From the cell containing the given text, extract its center point as (x, y) coordinate. 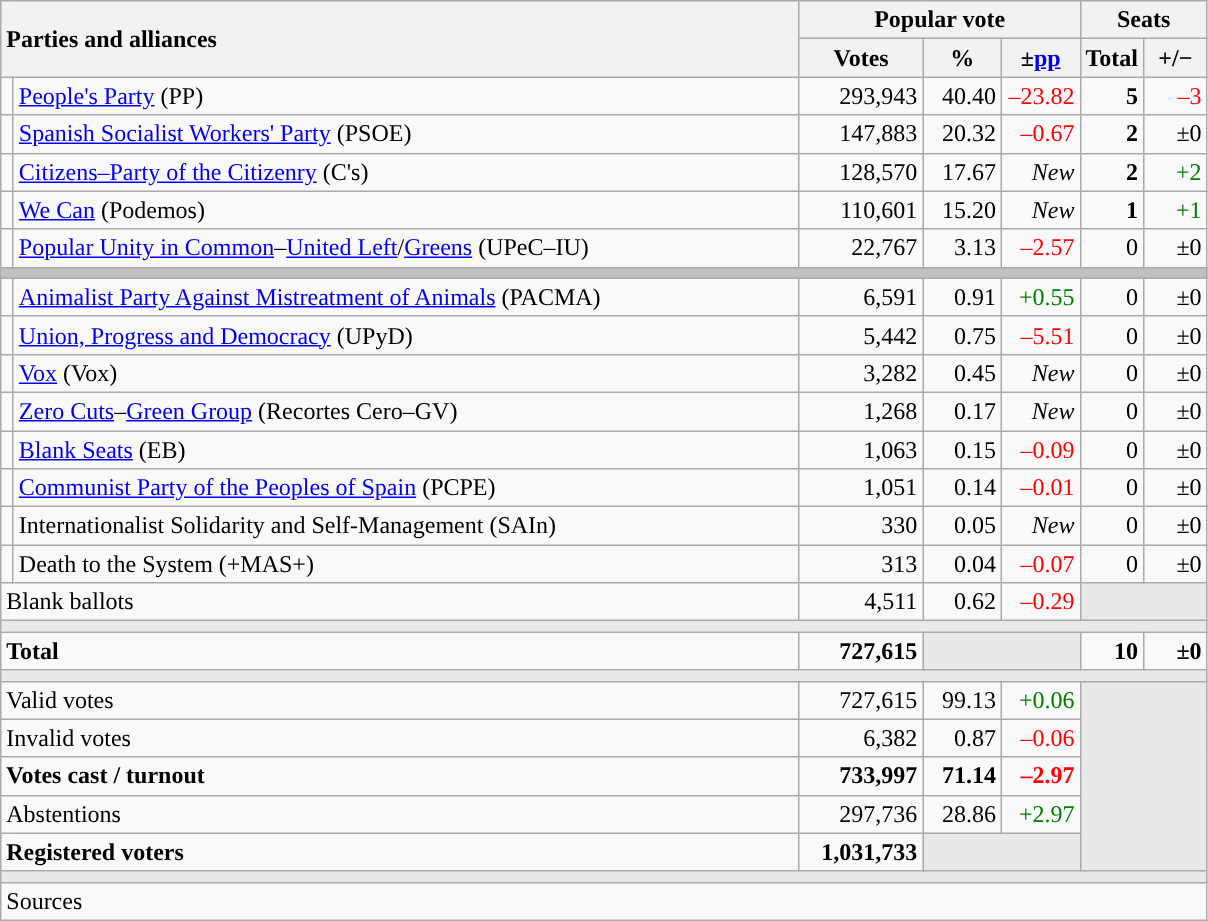
0.62 (962, 602)
±pp (1040, 58)
Death to the System (+MAS+) (406, 564)
+/− (1176, 58)
–23.82 (1040, 96)
–0.07 (1040, 564)
313 (861, 564)
Parties and alliances (400, 39)
0.14 (962, 488)
0.04 (962, 564)
3.13 (962, 248)
293,943 (861, 96)
3,282 (861, 373)
110,601 (861, 210)
22,767 (861, 248)
Invalid votes (400, 738)
15.20 (962, 210)
0.15 (962, 449)
297,736 (861, 814)
6,382 (861, 738)
–2.57 (1040, 248)
+1 (1176, 210)
1,268 (861, 411)
733,997 (861, 776)
Communist Party of the Peoples of Spain (PCPE) (406, 488)
Votes (861, 58)
0.75 (962, 335)
0.17 (962, 411)
+2.97 (1040, 814)
0.05 (962, 526)
–5.51 (1040, 335)
17.67 (962, 172)
Zero Cuts–Green Group (Recortes Cero–GV) (406, 411)
71.14 (962, 776)
–0.06 (1040, 738)
20.32 (962, 134)
147,883 (861, 134)
People's Party (PP) (406, 96)
Vox (Vox) (406, 373)
Citizens–Party of the Citizenry (C's) (406, 172)
1,063 (861, 449)
0.45 (962, 373)
10 (1112, 651)
% (962, 58)
–3 (1176, 96)
–0.67 (1040, 134)
99.13 (962, 700)
28.86 (962, 814)
6,591 (861, 297)
Blank Seats (EB) (406, 449)
Valid votes (400, 700)
–0.01 (1040, 488)
+2 (1176, 172)
330 (861, 526)
–0.29 (1040, 602)
40.40 (962, 96)
Popular vote (940, 20)
+0.06 (1040, 700)
We Can (Podemos) (406, 210)
5,442 (861, 335)
1,051 (861, 488)
0.91 (962, 297)
Seats (1144, 20)
Registered voters (400, 852)
Union, Progress and Democracy (UPyD) (406, 335)
1 (1112, 210)
Popular Unity in Common–United Left/Greens (UPeC–IU) (406, 248)
Spanish Socialist Workers' Party (PSOE) (406, 134)
–0.09 (1040, 449)
128,570 (861, 172)
+0.55 (1040, 297)
–2.97 (1040, 776)
Votes cast / turnout (400, 776)
0.87 (962, 738)
Sources (604, 901)
Abstentions (400, 814)
1,031,733 (861, 852)
4,511 (861, 602)
Internationalist Solidarity and Self-Management (SAIn) (406, 526)
5 (1112, 96)
Blank ballots (400, 602)
Animalist Party Against Mistreatment of Animals (PACMA) (406, 297)
